Extract the [X, Y] coordinate from the center of the cell holding the provided text.  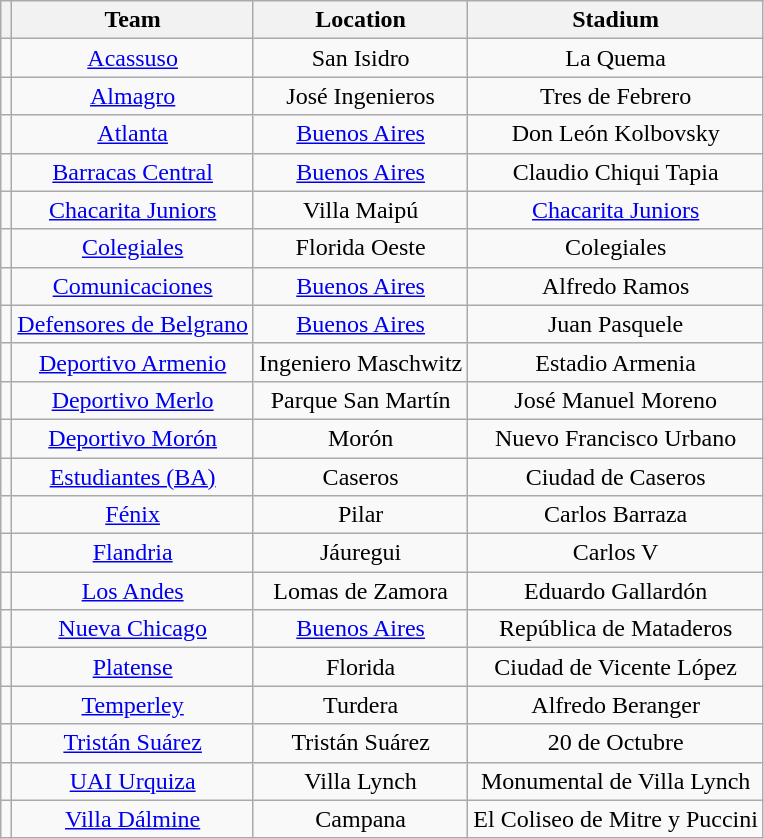
Monumental de Villa Lynch [616, 781]
Pilar [360, 515]
Ingeniero Maschwitz [360, 362]
Claudio Chiqui Tapia [616, 172]
San Isidro [360, 58]
20 de Octubre [616, 743]
Jáuregui [360, 553]
Team [133, 20]
Temperley [133, 705]
Atlanta [133, 134]
Ciudad de Caseros [616, 477]
Don León Kolbovsky [616, 134]
UAI Urquiza [133, 781]
Florida Oeste [360, 248]
Almagro [133, 96]
Platense [133, 667]
Caseros [360, 477]
Carlos Barraza [616, 515]
República de Mataderos [616, 629]
Los Andes [133, 591]
Comunicaciones [133, 286]
Campana [360, 819]
Deportivo Morón [133, 438]
Alfredo Beranger [616, 705]
Juan Pasquele [616, 324]
Deportivo Merlo [133, 400]
Florida [360, 667]
Barracas Central [133, 172]
Acassuso [133, 58]
Turdera [360, 705]
Flandria [133, 553]
El Coliseo de Mitre y Puccini [616, 819]
La Quema [616, 58]
Deportivo Armenio [133, 362]
Nueva Chicago [133, 629]
Alfredo Ramos [616, 286]
Carlos V [616, 553]
Fénix [133, 515]
Estudiantes (BA) [133, 477]
Stadium [616, 20]
Nuevo Francisco Urbano [616, 438]
Morón [360, 438]
Villa Lynch [360, 781]
Tres de Febrero [616, 96]
Parque San Martín [360, 400]
José Ingenieros [360, 96]
Lomas de Zamora [360, 591]
Estadio Armenia [616, 362]
Location [360, 20]
Villa Dálmine [133, 819]
Villa Maipú [360, 210]
Ciudad de Vicente López [616, 667]
José Manuel Moreno [616, 400]
Defensores de Belgrano [133, 324]
Eduardo Gallardón [616, 591]
